Detect which cell encompasses the target text, then output its [X, Y] center coordinate. 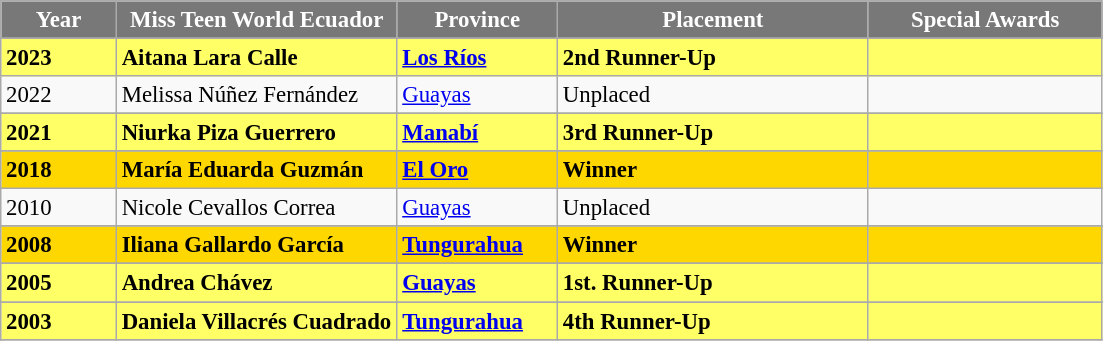
2005 [59, 283]
Niurka Piza Guerrero [256, 133]
Aitana Lara Calle [256, 58]
Special Awards [985, 20]
2022 [59, 95]
2nd Runner-Up [714, 58]
2023 [59, 58]
Year [59, 20]
1st. Runner-Up [714, 283]
Miss Teen World Ecuador [256, 20]
3rd Runner-Up [714, 133]
Daniela Villacrés Cuadrado [256, 321]
Melissa Núñez Fernández [256, 95]
4th Runner-Up [714, 321]
Province [478, 20]
2003 [59, 321]
Los Ríos [478, 58]
Manabí [478, 133]
Andrea Chávez [256, 283]
María Eduarda Guzmán [256, 170]
Nicole Cevallos Correa [256, 208]
Iliana Gallardo García [256, 245]
2008 [59, 245]
El Oro [478, 170]
Placement [714, 20]
2018 [59, 170]
2021 [59, 133]
2010 [59, 208]
